For the text-containing cell, return its midpoint in [x, y] coordinate format. 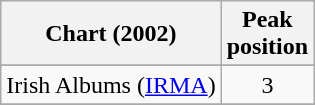
Irish Albums (IRMA) [111, 85]
Chart (2002) [111, 34]
Peakposition [267, 34]
3 [267, 85]
